Search for the cell housing the specified text and yield its [x, y] center coordinate. 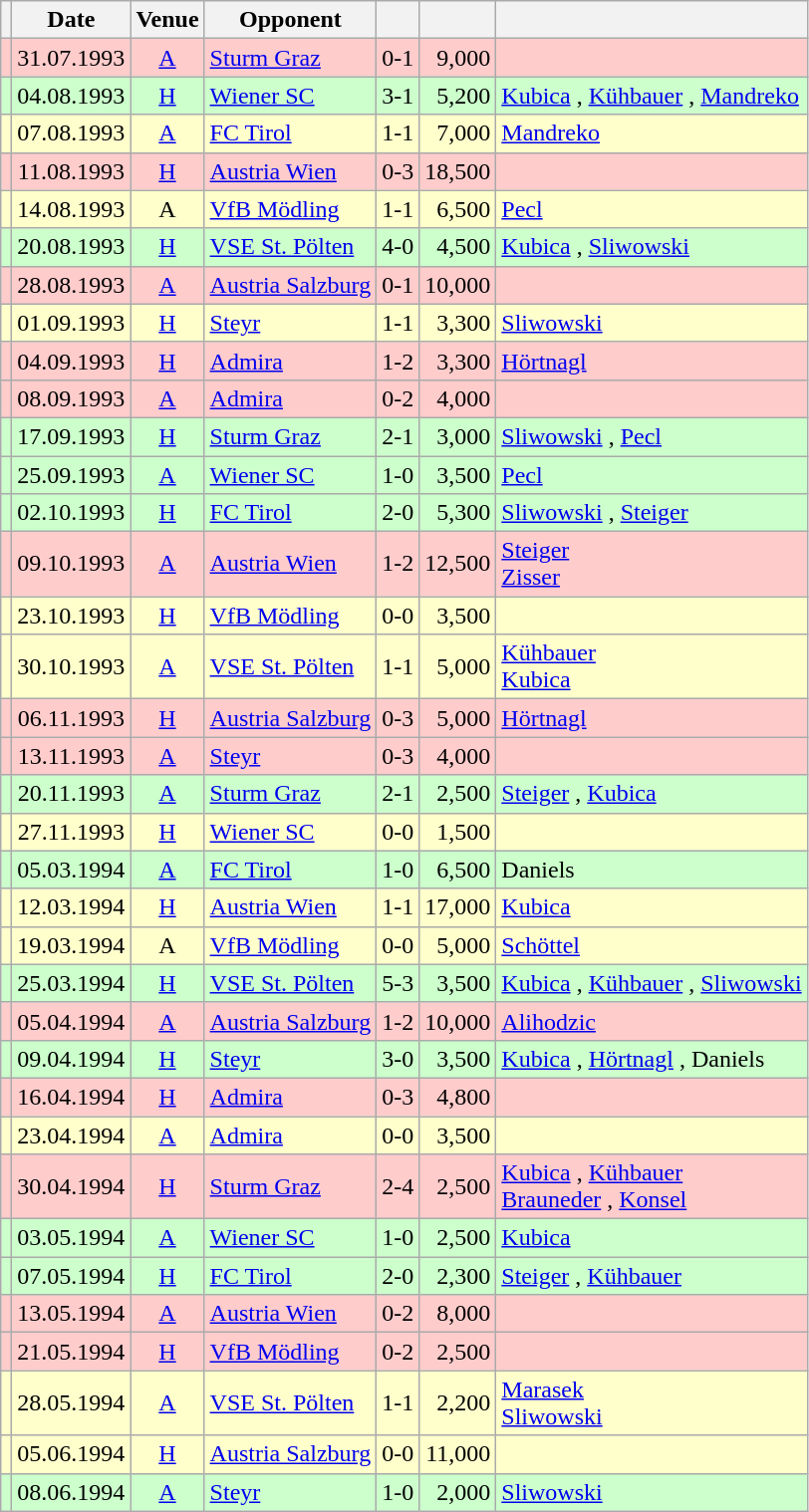
2-4 [399, 1187]
25.03.1994 [72, 983]
Kubica , Kühbauer , Mandreko [652, 96]
4,500 [458, 247]
28.05.1994 [72, 1402]
05.03.1994 [72, 870]
5,200 [458, 96]
14.08.1993 [72, 209]
Steiger Zisser [652, 564]
16.04.1994 [72, 1097]
2,000 [458, 1492]
13.11.1993 [72, 756]
31.07.1993 [72, 58]
Sliwowski , Pecl [652, 436]
17.09.1993 [72, 436]
3-0 [399, 1059]
4,800 [458, 1097]
27.11.1993 [72, 832]
Date [72, 20]
03.05.1994 [72, 1238]
Alihodzic [652, 1021]
Kubica , Sliwowski [652, 247]
8,000 [458, 1314]
07.05.1994 [72, 1276]
20.08.1993 [72, 247]
Kubica , Hörtnagl , Daniels [652, 1059]
11,000 [458, 1454]
3,000 [458, 436]
06.11.1993 [72, 718]
07.08.1993 [72, 133]
Marasek Sliwowski [652, 1402]
02.10.1993 [72, 513]
Kühbauer Kubica [652, 667]
Mandreko [652, 133]
4-0 [399, 247]
30.04.1994 [72, 1187]
13.05.1994 [72, 1314]
20.11.1993 [72, 794]
5-3 [399, 983]
Steiger , Kubica [652, 794]
2,300 [458, 1276]
11.08.1993 [72, 171]
Schöttel [652, 945]
Kubica , Kühbauer Brauneder , Konsel [652, 1187]
28.08.1993 [72, 285]
05.06.1994 [72, 1454]
9,000 [458, 58]
18,500 [458, 171]
19.03.1994 [72, 945]
3-1 [399, 96]
17,000 [458, 907]
Sliwowski , Steiger [652, 513]
09.04.1994 [72, 1059]
05.04.1994 [72, 1021]
30.10.1993 [72, 667]
25.09.1993 [72, 475]
Venue [167, 20]
23.10.1993 [72, 616]
08.06.1994 [72, 1492]
5,300 [458, 513]
Steiger , Kühbauer [652, 1276]
23.04.1994 [72, 1134]
1,500 [458, 832]
12.03.1994 [72, 907]
01.09.1993 [72, 323]
12,500 [458, 564]
08.09.1993 [72, 398]
2,200 [458, 1402]
Opponent [291, 20]
04.09.1993 [72, 361]
09.10.1993 [72, 564]
7,000 [458, 133]
Kubica , Kühbauer , Sliwowski [652, 983]
21.05.1994 [72, 1352]
Daniels [652, 870]
04.08.1993 [72, 96]
